Return the (X, Y) coordinate for the center point of the cell that contains the specified text.  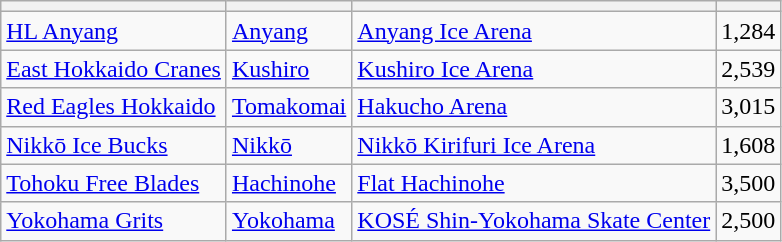
2,539 (748, 69)
2,500 (748, 221)
East Hokkaido Cranes (114, 69)
3,500 (748, 183)
1,284 (748, 31)
Hakucho Arena (534, 107)
Nikkō Ice Bucks (114, 145)
Yokohama (288, 221)
3,015 (748, 107)
Tomakomai (288, 107)
Anyang (288, 31)
Nikkō Kirifuri Ice Arena (534, 145)
Hachinohe (288, 183)
HL Anyang (114, 31)
KOSÉ Shin-Yokohama Skate Center (534, 221)
Anyang Ice Arena (534, 31)
Tohoku Free Blades (114, 183)
Kushiro (288, 69)
Red Eagles Hokkaido (114, 107)
Flat Hachinohe (534, 183)
Kushiro Ice Arena (534, 69)
Nikkō (288, 145)
Yokohama Grits (114, 221)
1,608 (748, 145)
